Locate the cell with the specified text and output its (x, y) center coordinate. 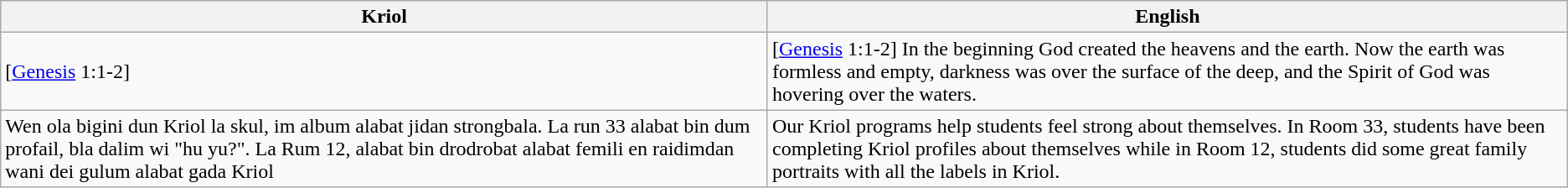
Kriol (384, 17)
English (1168, 17)
[Genesis 1:1-2] (384, 71)
